Return (X, Y) of the center of cell containing provided text 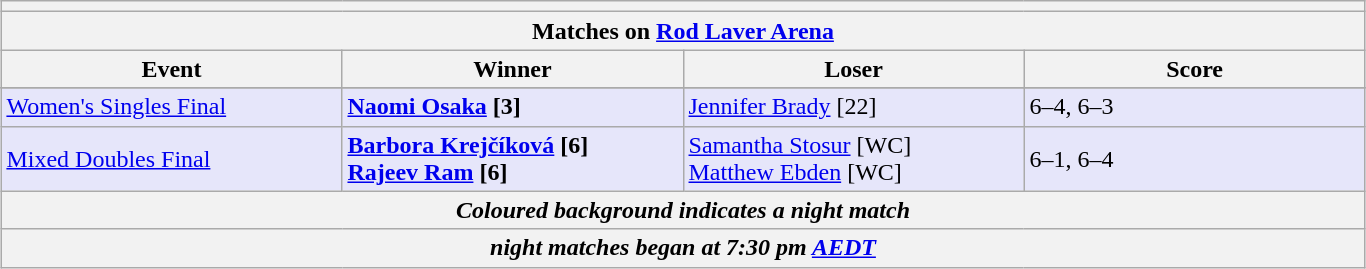
night matches began at 7:30 pm AEDT (683, 248)
Matches on Rod Laver Arena (683, 31)
Jennifer Brady [22] (854, 107)
Score (1194, 69)
Winner (512, 69)
Naomi Osaka [3] (512, 107)
Loser (854, 69)
Event (172, 69)
Women's Singles Final (172, 107)
Samantha Stosur [WC] Matthew Ebden [WC] (854, 158)
Coloured background indicates a night match (683, 210)
Mixed Doubles Final (172, 158)
6–1, 6–4 (1194, 158)
6–4, 6–3 (1194, 107)
Barbora Krejčíková [6] Rajeev Ram [6] (512, 158)
